Identify which cell holds the provided text, then report its (X, Y) central coordinate. 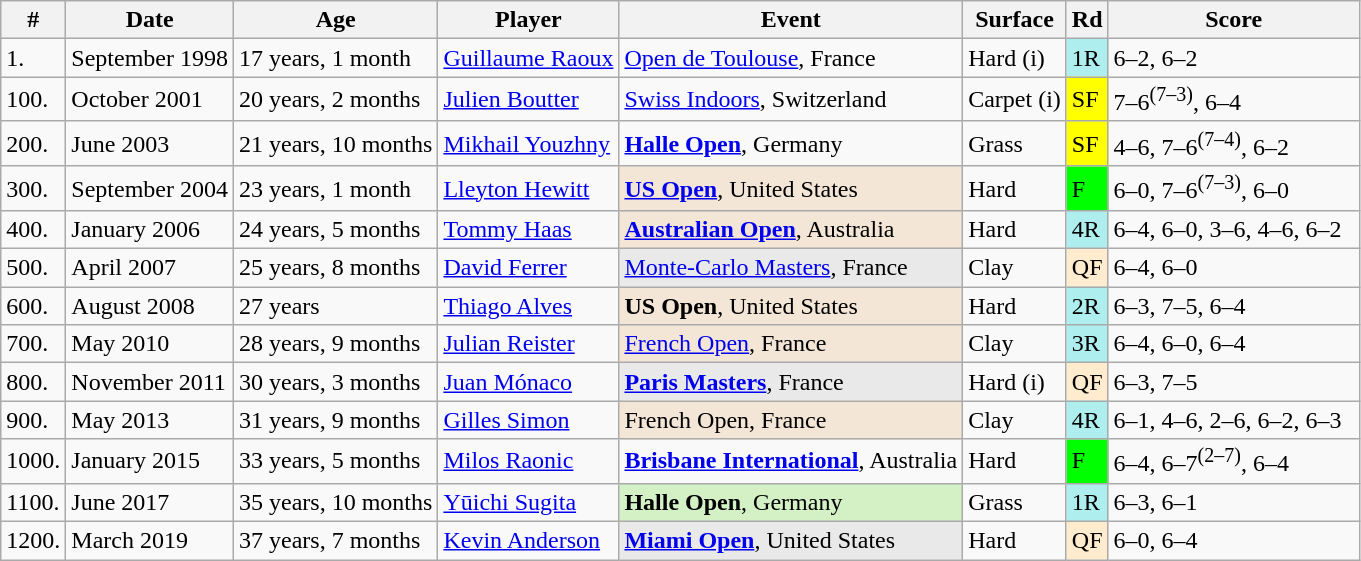
Date (150, 20)
June 2017 (150, 502)
Event (791, 20)
Brisbane International, Australia (791, 462)
27 years (336, 306)
Gilles Simon (528, 420)
March 2019 (150, 541)
31 years, 9 months (336, 420)
Player (528, 20)
January 2015 (150, 462)
Score (1234, 20)
35 years, 10 months (336, 502)
Miami Open, United States (791, 541)
Julian Reister (528, 344)
David Ferrer (528, 268)
1100. (34, 502)
August 2008 (150, 306)
17 years, 1 month (336, 58)
Carpet (i) (1015, 100)
November 2011 (150, 382)
Rd (1087, 20)
6–0, 6–4 (1234, 541)
Juan Mónaco (528, 382)
Yūichi Sugita (528, 502)
21 years, 10 months (336, 144)
6–4, 6–0 (1234, 268)
Guillaume Raoux (528, 58)
Australian Open, Australia (791, 230)
20 years, 2 months (336, 100)
6–3, 6–1 (1234, 502)
7–6(7–3), 6–4 (1234, 100)
Swiss Indoors, Switzerland (791, 100)
200. (34, 144)
24 years, 5 months (336, 230)
May 2010 (150, 344)
Kevin Anderson (528, 541)
6–2, 6–2 (1234, 58)
Lleyton Hewitt (528, 188)
Monte-Carlo Masters, France (791, 268)
400. (34, 230)
28 years, 9 months (336, 344)
4–6, 7–6(7–4), 6–2 (1234, 144)
6–1, 4–6, 2–6, 6–2, 6–3 (1234, 420)
900. (34, 420)
Age (336, 20)
May 2013 (150, 420)
Tommy Haas (528, 230)
30 years, 3 months (336, 382)
6–0, 7–6(7–3), 6–0 (1234, 188)
October 2001 (150, 100)
500. (34, 268)
6–4, 6–0, 3–6, 4–6, 6–2 (1234, 230)
Mikhail Youzhny (528, 144)
33 years, 5 months (336, 462)
Open de Toulouse, France (791, 58)
Paris Masters, France (791, 382)
700. (34, 344)
37 years, 7 months (336, 541)
1. (34, 58)
25 years, 8 months (336, 268)
Milos Raonic (528, 462)
300. (34, 188)
September 1998 (150, 58)
23 years, 1 month (336, 188)
6–4, 6–7(2–7), 6–4 (1234, 462)
# (34, 20)
6–3, 7–5, 6–4 (1234, 306)
September 2004 (150, 188)
6–3, 7–5 (1234, 382)
2R (1087, 306)
1000. (34, 462)
1200. (34, 541)
800. (34, 382)
Julien Boutter (528, 100)
April 2007 (150, 268)
Thiago Alves (528, 306)
Surface (1015, 20)
3R (1087, 344)
100. (34, 100)
June 2003 (150, 144)
January 2006 (150, 230)
6–4, 6–0, 6–4 (1234, 344)
600. (34, 306)
